Detect which cell encompasses the target text, then output its [X, Y] center coordinate. 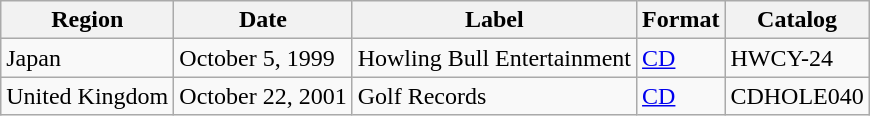
CDHOLE040 [797, 96]
Golf Records [494, 96]
United Kingdom [88, 96]
Catalog [797, 20]
Format [681, 20]
October 5, 1999 [263, 58]
Japan [88, 58]
Howling Bull Entertainment [494, 58]
Region [88, 20]
HWCY-24 [797, 58]
October 22, 2001 [263, 96]
Label [494, 20]
Date [263, 20]
